Return (x, y) of the center of cell containing provided text 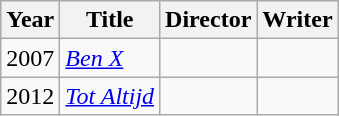
Ben X (110, 58)
Writer (298, 20)
2007 (30, 58)
2012 (30, 96)
Director (208, 20)
Year (30, 20)
Title (110, 20)
Tot Altijd (110, 96)
